Identify which cell holds the provided text, then report its (X, Y) central coordinate. 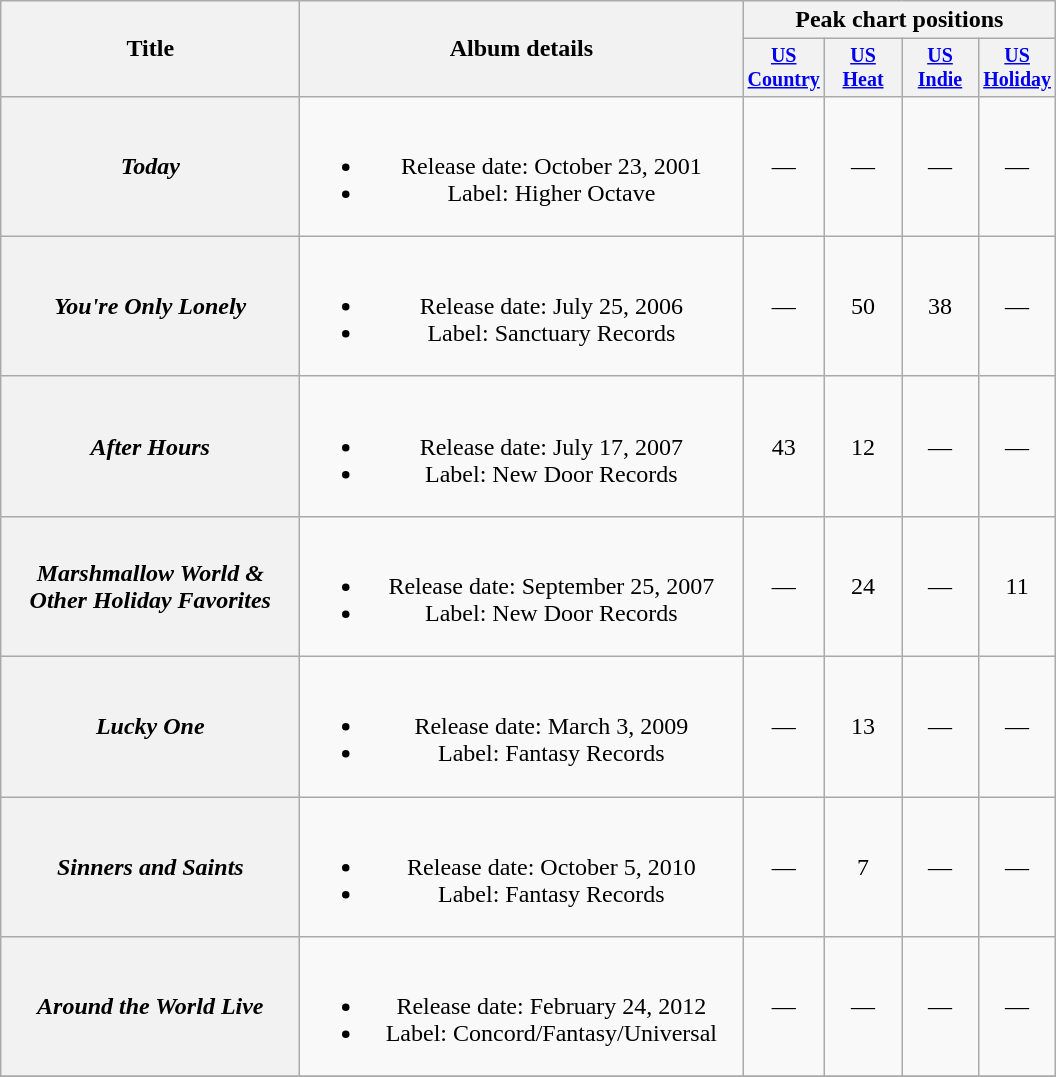
38 (940, 306)
US Country (784, 68)
Release date: October 5, 2010Label: Fantasy Records (522, 867)
Lucky One (150, 727)
You're Only Lonely (150, 306)
Release date: July 17, 2007Label: New Door Records (522, 446)
Sinners and Saints (150, 867)
After Hours (150, 446)
50 (864, 306)
Today (150, 166)
24 (864, 586)
Release date: February 24, 2012Label: Concord/Fantasy/Universal (522, 1007)
US Heat (864, 68)
Marshmallow World &Other Holiday Favorites (150, 586)
12 (864, 446)
Around the World Live (150, 1007)
11 (1016, 586)
US Indie (940, 68)
7 (864, 867)
Release date: March 3, 2009Label: Fantasy Records (522, 727)
13 (864, 727)
Peak chart positions (900, 20)
Title (150, 49)
Release date: September 25, 2007Label: New Door Records (522, 586)
US Holiday (1016, 68)
Release date: July 25, 2006Label: Sanctuary Records (522, 306)
Album details (522, 49)
Release date: October 23, 2001Label: Higher Octave (522, 166)
43 (784, 446)
